Output the [X, Y] coordinate of the center of the cell containing the given text.  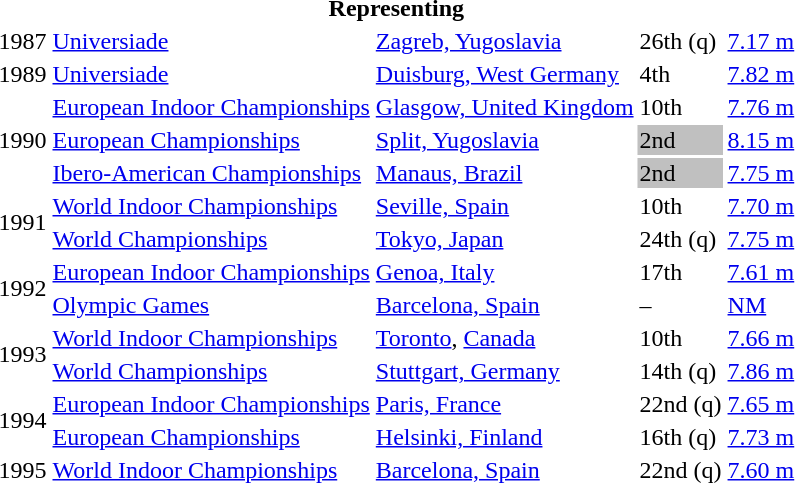
24th (q) [680, 239]
Glasgow, United Kingdom [504, 107]
Duisburg, West Germany [504, 74]
Split, Yugoslavia [504, 140]
Toronto, Canada [504, 338]
Tokyo, Japan [504, 239]
Helsinki, Finland [504, 437]
– [680, 305]
17th [680, 272]
Seville, Spain [504, 206]
Barcelona, Spain [504, 305]
Paris, France [504, 404]
Ibero-American Championships [211, 173]
26th (q) [680, 41]
22nd (q) [680, 404]
4th [680, 74]
Zagreb, Yugoslavia [504, 41]
14th (q) [680, 371]
16th (q) [680, 437]
Olympic Games [211, 305]
Stuttgart, Germany [504, 371]
Genoa, Italy [504, 272]
Manaus, Brazil [504, 173]
